Output the [x, y] coordinate of the center of the cell containing the given text.  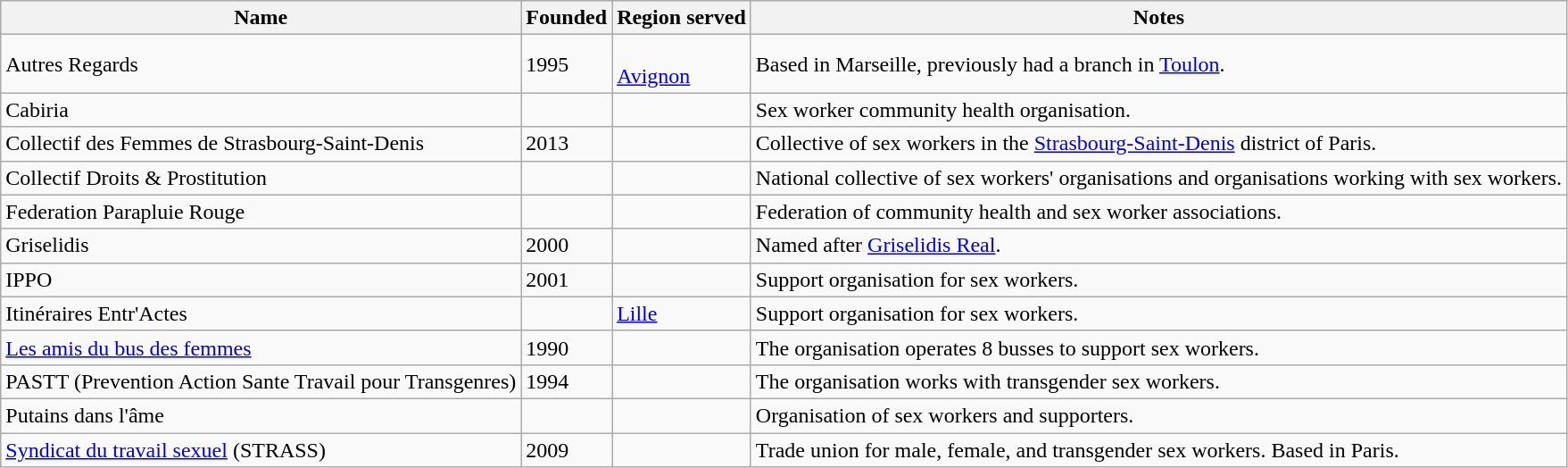
Les amis du bus des femmes [261, 347]
Itinéraires Entr'Actes [261, 313]
Name [261, 18]
The organisation works with transgender sex workers. [1158, 381]
Putains dans l'âme [261, 415]
1995 [567, 64]
1994 [567, 381]
Federation Parapluie Rouge [261, 212]
2013 [567, 144]
PASTT (Prevention Action Sante Travail pour Transgenres) [261, 381]
IPPO [261, 280]
2001 [567, 280]
Collectif Droits & Prostitution [261, 178]
Griselidis [261, 246]
The organisation operates 8 busses to support sex workers. [1158, 347]
Collectif des Femmes de Strasbourg-Saint-Denis [261, 144]
Founded [567, 18]
Collective of sex workers in the Strasbourg-Saint-Denis district of Paris. [1158, 144]
Organisation of sex workers and supporters. [1158, 415]
2000 [567, 246]
Avignon [682, 64]
Autres Regards [261, 64]
1990 [567, 347]
Based in Marseille, previously had a branch in Toulon. [1158, 64]
Notes [1158, 18]
Lille [682, 313]
Federation of community health and sex worker associations. [1158, 212]
Region served [682, 18]
Syndicat du travail sexuel (STRASS) [261, 449]
2009 [567, 449]
Sex worker community health organisation. [1158, 110]
Named after Griselidis Real. [1158, 246]
Cabiria [261, 110]
Trade union for male, female, and transgender sex workers. Based in Paris. [1158, 449]
National collective of sex workers' organisations and organisations working with sex workers. [1158, 178]
